From the cell containing the given text, extract its center point as (X, Y) coordinate. 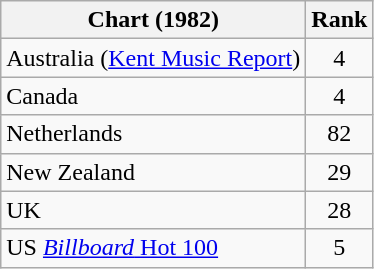
29 (340, 172)
New Zealand (154, 172)
Canada (154, 96)
Rank (340, 20)
82 (340, 134)
Chart (1982) (154, 20)
UK (154, 210)
28 (340, 210)
Netherlands (154, 134)
US Billboard Hot 100 (154, 248)
Australia (Kent Music Report) (154, 58)
5 (340, 248)
